Detect which cell encompasses the target text, then output its [x, y] center coordinate. 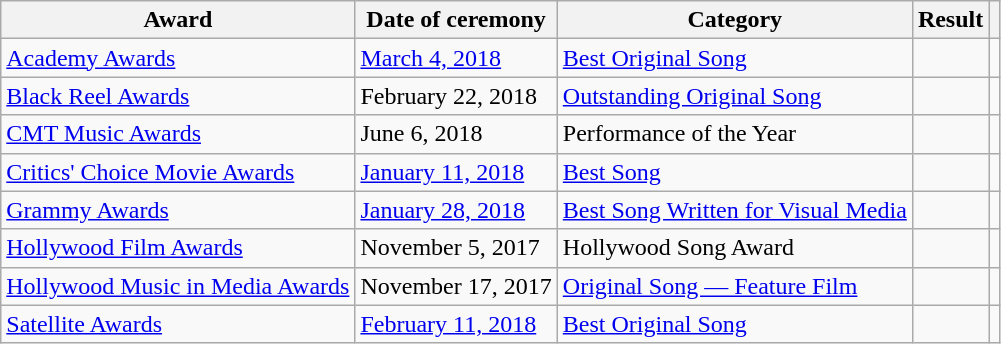
CMT Music Awards [178, 134]
January 11, 2018 [456, 172]
Satellite Awards [178, 324]
Result [950, 20]
February 11, 2018 [456, 324]
June 6, 2018 [456, 134]
Original Song — Feature Film [734, 286]
Critics' Choice Movie Awards [178, 172]
Hollywood Song Award [734, 248]
February 22, 2018 [456, 96]
Best Song Written for Visual Media [734, 210]
Performance of the Year [734, 134]
January 28, 2018 [456, 210]
Best Song [734, 172]
Category [734, 20]
Outstanding Original Song [734, 96]
November 5, 2017 [456, 248]
Award [178, 20]
November 17, 2017 [456, 286]
Academy Awards [178, 58]
Hollywood Music in Media Awards [178, 286]
Hollywood Film Awards [178, 248]
March 4, 2018 [456, 58]
Grammy Awards [178, 210]
Date of ceremony [456, 20]
Black Reel Awards [178, 96]
